Identify which cell holds the provided text, then report its [X, Y] central coordinate. 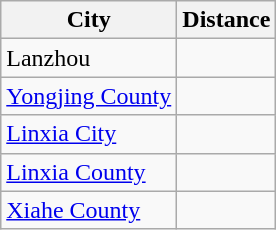
City [89, 20]
Distance [226, 20]
Linxia County [89, 172]
Xiahe County [89, 210]
Yongjing County [89, 96]
Linxia City [89, 134]
Lanzhou [89, 58]
